Detect which cell encompasses the target text, then output its [X, Y] center coordinate. 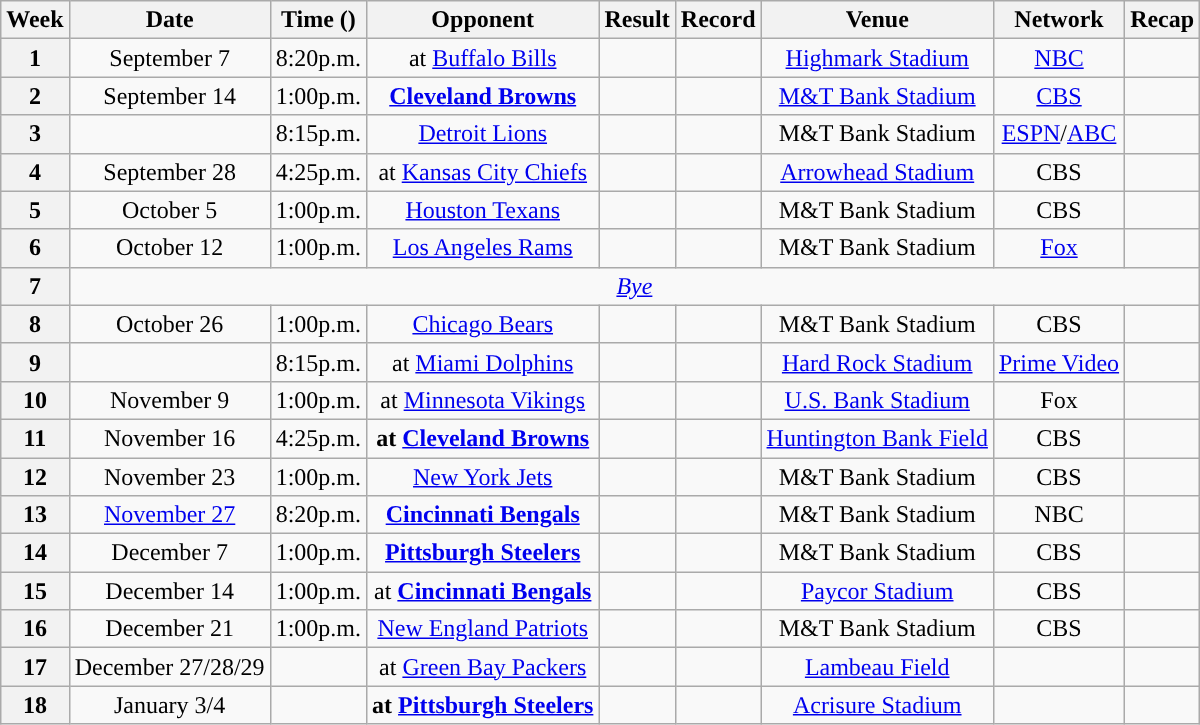
September 14 [170, 96]
December 27/28/29 [170, 667]
8 [35, 324]
17 [35, 667]
3 [35, 134]
5 [35, 210]
Opponent [483, 20]
Bye [634, 286]
2 [35, 96]
New York Jets [483, 477]
Pittsburgh Steelers [483, 553]
at Miami Dolphins [483, 362]
ESPN/ABC [1058, 134]
at Minnesota Vikings [483, 400]
New England Patriots [483, 629]
Acrisure Stadium [877, 705]
December 21 [170, 629]
13 [35, 515]
Arrowhead Stadium [877, 172]
1 [35, 58]
Date [170, 20]
Venue [877, 20]
4 [35, 172]
at Cleveland Browns [483, 438]
7 [35, 286]
at Green Bay Packers [483, 667]
Result [637, 20]
October 26 [170, 324]
at Buffalo Bills [483, 58]
at Kansas City Chiefs [483, 172]
January 3/4 [170, 705]
at Pittsburgh Steelers [483, 705]
November 9 [170, 400]
14 [35, 553]
12 [35, 477]
Chicago Bears [483, 324]
Lambeau Field [877, 667]
December 14 [170, 591]
10 [35, 400]
December 7 [170, 553]
September 7 [170, 58]
9 [35, 362]
Cincinnati Bengals [483, 515]
October 12 [170, 248]
Week [35, 20]
Network [1058, 20]
Houston Texans [483, 210]
15 [35, 591]
at Cincinnati Bengals [483, 591]
6 [35, 248]
November 23 [170, 477]
11 [35, 438]
Detroit Lions [483, 134]
18 [35, 705]
Highmark Stadium [877, 58]
Paycor Stadium [877, 591]
Los Angeles Rams [483, 248]
U.S. Bank Stadium [877, 400]
Record [718, 20]
Cleveland Browns [483, 96]
Prime Video [1058, 362]
October 5 [170, 210]
Huntington Bank Field [877, 438]
Recap [1162, 20]
Hard Rock Stadium [877, 362]
November 27 [170, 515]
16 [35, 629]
September 28 [170, 172]
November 16 [170, 438]
Time () [318, 20]
